Provide the [X, Y] coordinate of the cell's center where the given text is located.  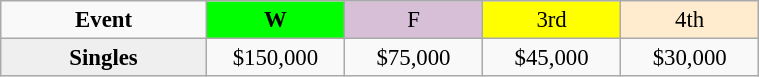
$150,000 [275, 58]
$75,000 [413, 58]
$30,000 [690, 58]
3rd [552, 20]
Singles [104, 58]
$45,000 [552, 58]
4th [690, 20]
Event [104, 20]
F [413, 20]
W [275, 20]
